Scan for the cell matching the given text and deliver its [x, y] coordinate at center. 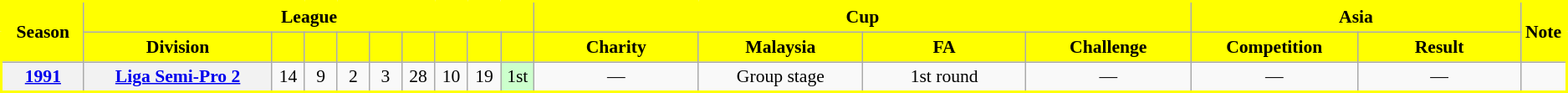
3 [386, 77]
FA [945, 47]
1st round [945, 77]
19 [483, 77]
1st [518, 77]
Liga Semi-Pro 2 [177, 77]
Challenge [1108, 47]
Division [177, 47]
Asia [1356, 17]
Note [1544, 32]
Result [1438, 47]
1991 [43, 77]
28 [418, 77]
10 [452, 77]
Cup [863, 17]
Competition [1274, 47]
9 [321, 77]
14 [288, 77]
League [309, 17]
Group stage [781, 77]
Malaysia [781, 47]
Season [43, 32]
2 [353, 77]
Charity [616, 47]
